Detect which cell encompasses the target text, then output its [X, Y] center coordinate. 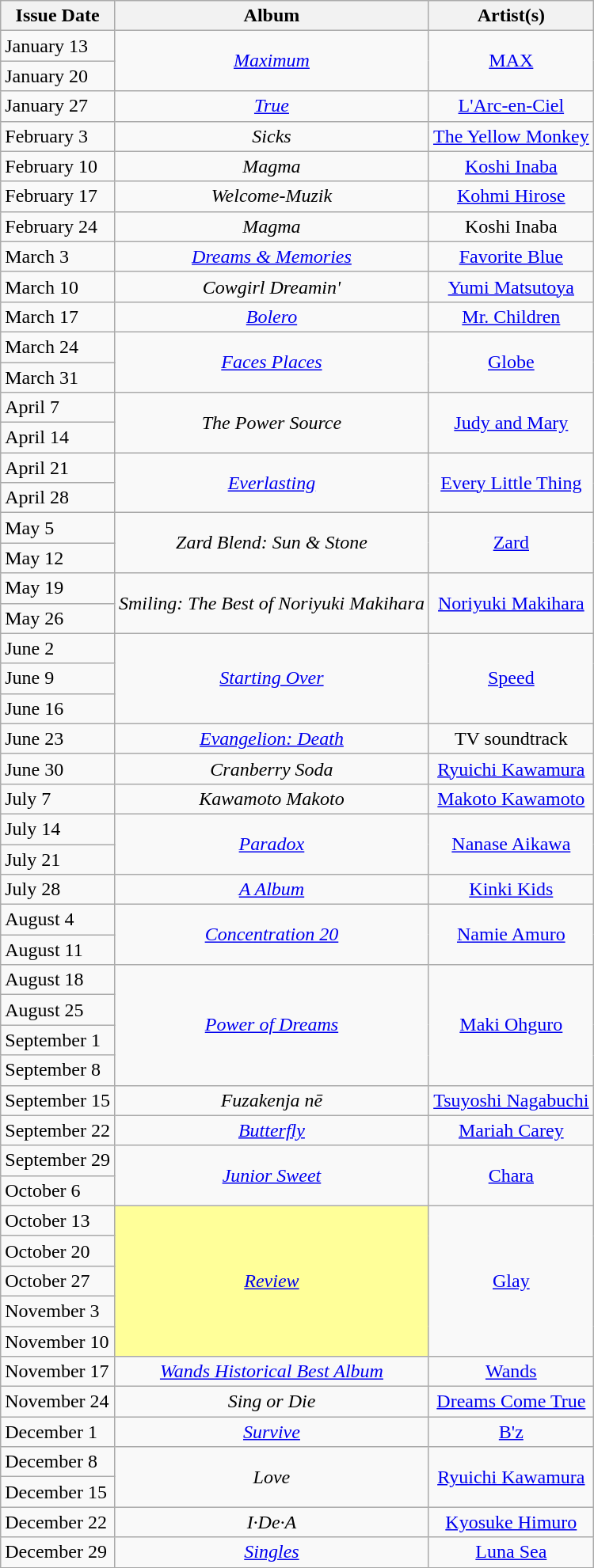
True [271, 106]
December 29 [58, 1552]
December 1 [58, 1432]
June 9 [58, 678]
March 10 [58, 287]
June 30 [58, 769]
TV soundtrack [511, 738]
April 21 [58, 468]
March 31 [58, 378]
October 13 [58, 1221]
Namie Amuro [511, 935]
Favorite Blue [511, 256]
June 2 [58, 648]
Sing or Die [271, 1402]
August 11 [58, 950]
Fuzakenja nē [271, 1100]
November 3 [58, 1311]
Mr. Children [511, 317]
Survive [271, 1432]
Evangelion: Death [271, 738]
February 24 [58, 226]
Wands [511, 1372]
Power of Dreams [271, 1025]
The Yellow Monkey [511, 136]
July 21 [58, 859]
September 1 [58, 1040]
January 20 [58, 76]
March 17 [58, 317]
September 22 [58, 1130]
December 15 [58, 1492]
June 16 [58, 708]
July 14 [58, 829]
Kinki Kids [511, 890]
L'Arc-en-Ciel [511, 106]
November 10 [58, 1342]
Globe [511, 362]
Maximum [271, 61]
Makoto Kawamoto [511, 799]
Tsuyoshi Nagabuchi [511, 1100]
Kawamoto Makoto [271, 799]
Kyosuke Himuro [511, 1522]
November 17 [58, 1372]
Butterfly [271, 1130]
Sicks [271, 136]
Album [271, 16]
August 18 [58, 980]
Paradox [271, 844]
July 7 [58, 799]
Artist(s) [511, 16]
Kohmi Hirose [511, 196]
November 24 [58, 1402]
July 28 [58, 890]
Cranberry Soda [271, 769]
April 7 [58, 408]
Everlasting [271, 483]
June 23 [58, 738]
Maki Ohguro [511, 1025]
Nanase Aikawa [511, 844]
January 27 [58, 106]
February 10 [58, 166]
December 8 [58, 1462]
February 3 [58, 136]
I·De·A [271, 1522]
Glay [511, 1281]
Noriyuki Makihara [511, 603]
May 26 [58, 618]
B'z [511, 1432]
Concentration 20 [271, 935]
MAX [511, 61]
Dreams Come True [511, 1402]
April 14 [58, 438]
December 22 [58, 1522]
Chara [511, 1175]
September 29 [58, 1160]
Judy and Mary [511, 423]
May 12 [58, 558]
Singles [271, 1552]
Speed [511, 678]
August 4 [58, 920]
Smiling: The Best of Noriyuki Makihara [271, 603]
April 28 [58, 498]
Cowgirl Dreamin' [271, 287]
Luna Sea [511, 1552]
May 19 [58, 588]
August 25 [58, 1010]
January 13 [58, 46]
March 24 [58, 347]
Mariah Carey [511, 1130]
Dreams & Memories [271, 256]
Faces Places [271, 362]
October 6 [58, 1190]
Wands Historical Best Album [271, 1372]
October 20 [58, 1251]
Zard [511, 543]
September 15 [58, 1100]
Starting Over [271, 678]
Review [271, 1281]
Welcome-Muzik [271, 196]
May 5 [58, 528]
October 27 [58, 1281]
Love [271, 1477]
Zard Blend: Sun & Stone [271, 543]
The Power Source [271, 423]
Junior Sweet [271, 1175]
September 8 [58, 1070]
March 3 [58, 256]
February 17 [58, 196]
Issue Date [58, 16]
Every Little Thing [511, 483]
Yumi Matsutoya [511, 287]
A Album [271, 890]
Bolero [271, 317]
